Determine the (x, y) coordinate at the center of the cell enclosing the given text.  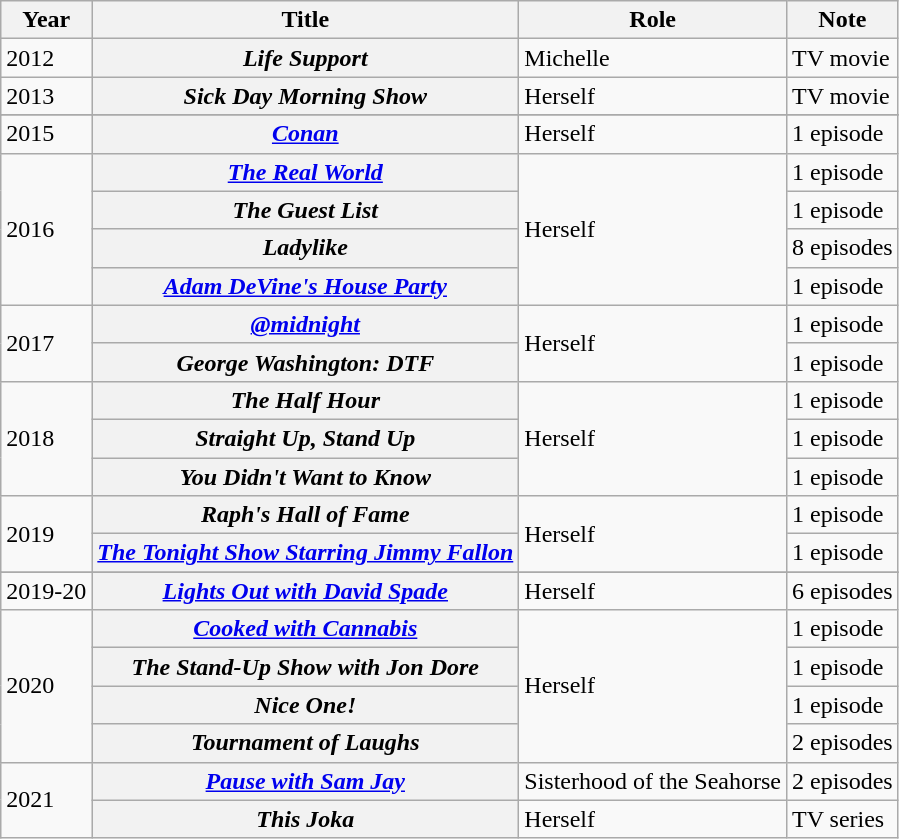
Sick Day Morning Show (306, 96)
2015 (46, 134)
@midnight (306, 324)
2018 (46, 438)
2012 (46, 58)
2019-20 (46, 591)
Straight Up, Stand Up (306, 438)
Nice One! (306, 705)
Title (306, 20)
Note (842, 20)
Raph's Hall of Fame (306, 515)
6 episodes (842, 591)
Tournament of Laughs (306, 743)
Role (653, 20)
Adam DeVine's House Party (306, 286)
Sisterhood of the Seahorse (653, 781)
2020 (46, 686)
Cooked with Cannabis (306, 629)
The Real World (306, 172)
Michelle (653, 58)
The Guest List (306, 210)
George Washington: DTF (306, 362)
2019 (46, 534)
2013 (46, 96)
Life Support (306, 58)
You Didn't Want to Know (306, 477)
The Tonight Show Starring Jimmy Fallon (306, 553)
TV series (842, 819)
This Joka (306, 819)
Lights Out with David Spade (306, 591)
2016 (46, 229)
Ladylike (306, 248)
Conan (306, 134)
8 episodes (842, 248)
The Half Hour (306, 400)
Pause with Sam Jay (306, 781)
The Stand-Up Show with Jon Dore (306, 667)
2017 (46, 343)
2021 (46, 800)
Year (46, 20)
